Locate the cell with the specified text and output its (X, Y) center coordinate. 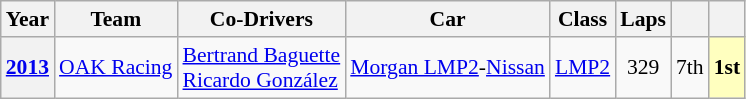
Year (28, 19)
Car (448, 19)
Co-Drivers (261, 19)
OAK Racing (116, 68)
7th (690, 68)
Bertrand Baguette Ricardo González (261, 68)
329 (643, 68)
Laps (643, 19)
1st (728, 68)
Class (582, 19)
LMP2 (582, 68)
2013 (28, 68)
Team (116, 19)
Morgan LMP2-Nissan (448, 68)
